Output the (x, y) coordinate of the center of the cell containing the given text.  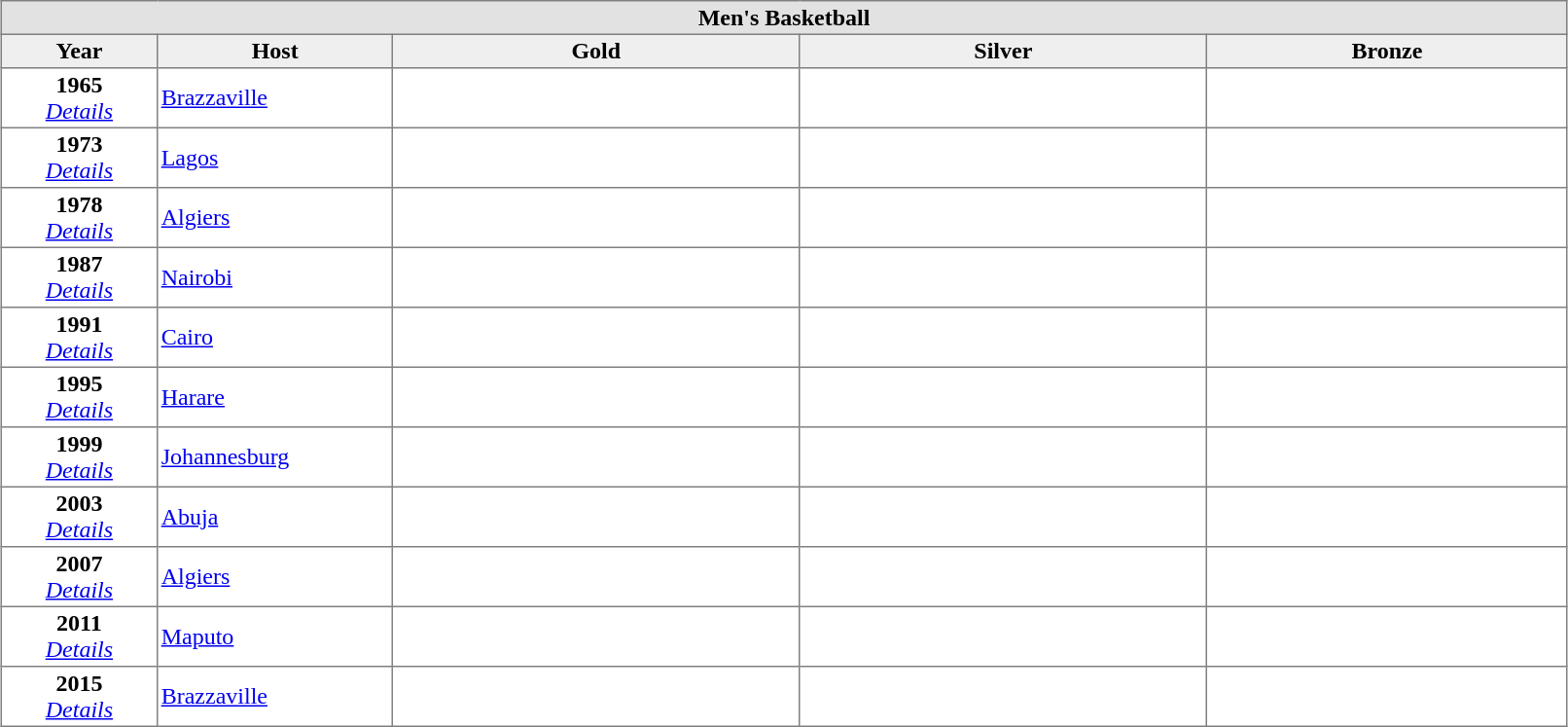
1973Details (80, 158)
1999Details (80, 457)
1965Details (80, 98)
Cairo (275, 338)
Men's Basketball (784, 18)
1978Details (80, 218)
Host (275, 51)
Maputo (275, 636)
Year (80, 51)
2007Details (80, 577)
2011Details (80, 636)
Johannesburg (275, 457)
Lagos (275, 158)
Bronze (1387, 51)
Harare (275, 397)
2003Details (80, 517)
Nairobi (275, 277)
Silver (1004, 51)
1987Details (80, 277)
1991Details (80, 338)
Gold (595, 51)
Abuja (275, 517)
1995Details (80, 397)
2015Details (80, 697)
